Pinpoint the cell where the given text exists, returning its [x, y] midpoint coordinate. 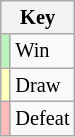
Defeat [42, 118]
Win [42, 51]
Draw [42, 85]
Key [38, 17]
